Detect which cell encompasses the target text, then output its (X, Y) center coordinate. 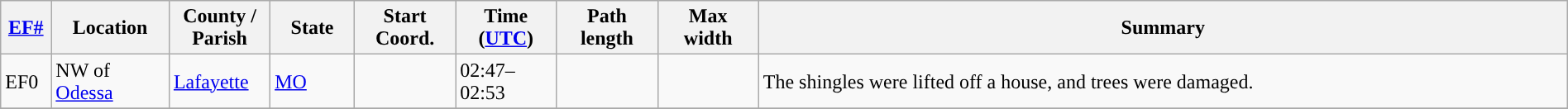
EF# (26, 28)
02:47–02:53 (506, 81)
Lafayette (219, 81)
The shingles were lifted off a house, and trees were damaged. (1163, 81)
State (313, 28)
EF0 (26, 81)
MO (313, 81)
County / Parish (219, 28)
Location (111, 28)
Summary (1163, 28)
Path length (607, 28)
Max width (708, 28)
NW of Odessa (111, 81)
Time (UTC) (506, 28)
Start Coord. (404, 28)
